Determine the [X, Y] coordinate at the center of the cell enclosing the given text.  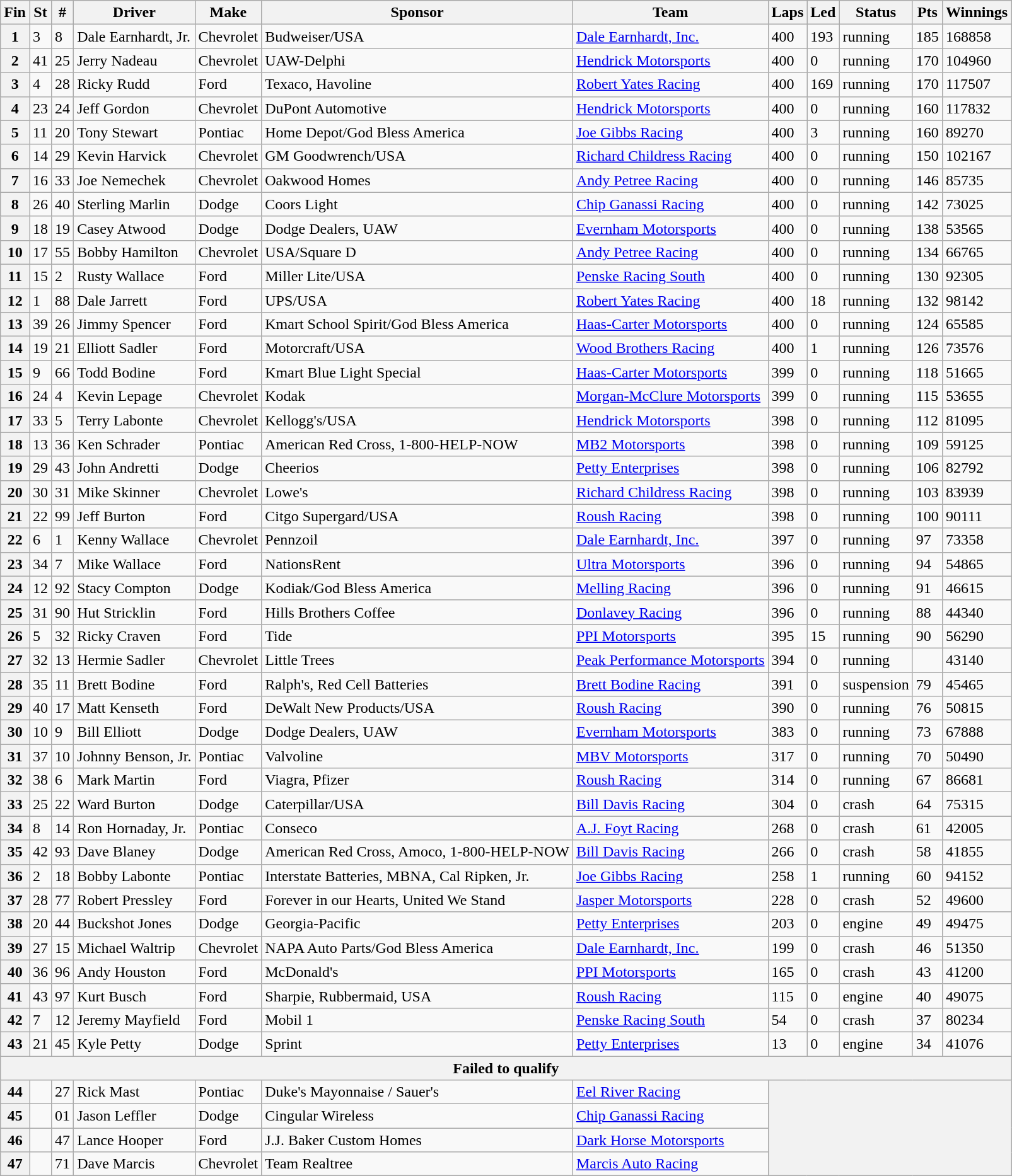
Laps [788, 13]
228 [788, 900]
82792 [976, 468]
42005 [976, 828]
Make [228, 13]
Hills Brothers Coffee [417, 612]
Kevin Lepage [134, 396]
Bill Elliott [134, 732]
383 [788, 732]
Brett Bodine [134, 684]
Kmart School Spirit/God Bless America [417, 325]
89270 [976, 132]
Georgia-Pacific [417, 924]
Little Trees [417, 660]
Jeff Gordon [134, 108]
Ricky Craven [134, 636]
102167 [976, 156]
103 [927, 492]
Robert Pressley [134, 900]
Bobby Labonte [134, 876]
45465 [976, 684]
51665 [976, 372]
Cheerios [417, 468]
Tide [417, 636]
53565 [976, 228]
41076 [976, 1044]
94152 [976, 876]
51350 [976, 948]
70 [927, 756]
UPS/USA [417, 301]
118 [927, 372]
Mark Martin [134, 780]
Coors Light [417, 204]
Team Realtree [417, 1164]
98142 [976, 301]
John Andretti [134, 468]
Ultra Motorsports [670, 564]
390 [788, 708]
Citgo Supergard/USA [417, 516]
Texaco, Havoline [417, 84]
134 [927, 252]
73025 [976, 204]
Interstate Batteries, MBNA, Cal Ripken, Jr. [417, 876]
66 [63, 372]
83939 [976, 492]
50815 [976, 708]
Lance Hooper [134, 1140]
Andy Houston [134, 972]
Winnings [976, 13]
Team [670, 13]
142 [927, 204]
266 [788, 852]
Driver [134, 13]
138 [927, 228]
41855 [976, 852]
50490 [976, 756]
DeWalt New Products/USA [417, 708]
Jerry Nadeau [134, 61]
Duke's Mayonnaise / Sauer's [417, 1092]
56290 [976, 636]
49600 [976, 900]
199 [788, 948]
Failed to qualify [506, 1068]
80234 [976, 1020]
94 [927, 564]
168858 [976, 37]
165 [788, 972]
73358 [976, 540]
67 [927, 780]
Status [876, 13]
Bobby Hamilton [134, 252]
Ricky Rudd [134, 84]
Fin [15, 13]
391 [788, 684]
Matt Kenseth [134, 708]
61 [927, 828]
117832 [976, 108]
85735 [976, 180]
112 [927, 420]
Jason Leffler [134, 1116]
USA/Square D [417, 252]
73 [927, 732]
Caterpillar/USA [417, 804]
MBV Motorsports [670, 756]
Sterling Marlin [134, 204]
Tony Stewart [134, 132]
Motorcraft/USA [417, 349]
Ward Burton [134, 804]
Kellogg's/USA [417, 420]
Kyle Petty [134, 1044]
126 [927, 349]
Hermie Sadler [134, 660]
Kevin Harvick [134, 156]
203 [788, 924]
76 [927, 708]
Ralph's, Red Cell Batteries [417, 684]
117507 [976, 84]
Wood Brothers Racing [670, 349]
Jasper Motorsports [670, 900]
71 [63, 1164]
54865 [976, 564]
Johnny Benson, Jr. [134, 756]
268 [788, 828]
Jeremy Mayfield [134, 1020]
91 [927, 588]
96 [63, 972]
395 [788, 636]
Mike Skinner [134, 492]
Mike Wallace [134, 564]
Kodak [417, 396]
304 [788, 804]
Ron Hornaday, Jr. [134, 828]
49 [927, 924]
43140 [976, 660]
132 [927, 301]
Eel River Racing [670, 1092]
124 [927, 325]
MB2 Motorsports [670, 444]
53655 [976, 396]
NAPA Auto Parts/God Bless America [417, 948]
Rusty Wallace [134, 276]
52 [927, 900]
American Red Cross, Amoco, 1-800-HELP-NOW [417, 852]
Dark Horse Motorsports [670, 1140]
Kurt Busch [134, 996]
Dale Earnhardt, Jr. [134, 37]
Dale Jarrett [134, 301]
73576 [976, 349]
90111 [976, 516]
104960 [976, 61]
Pts [927, 13]
DuPont Automotive [417, 108]
54 [788, 1020]
75315 [976, 804]
65585 [976, 325]
Ken Schrader [134, 444]
Morgan-McClure Motorsports [670, 396]
100 [927, 516]
258 [788, 876]
# [63, 13]
49475 [976, 924]
79 [927, 684]
Conseco [417, 828]
Lowe's [417, 492]
Terry Labonte [134, 420]
55 [63, 252]
Forever in our Hearts, United We Stand [417, 900]
Todd Bodine [134, 372]
Budweiser/USA [417, 37]
Oakwood Homes [417, 180]
58 [927, 852]
Hut Stricklin [134, 612]
46615 [976, 588]
suspension [876, 684]
41200 [976, 972]
Brett Bodine Racing [670, 684]
150 [927, 156]
317 [788, 756]
Rick Mast [134, 1092]
Stacy Compton [134, 588]
314 [788, 780]
49075 [976, 996]
Dave Marcis [134, 1164]
NationsRent [417, 564]
Sprint [417, 1044]
Melling Racing [670, 588]
93 [63, 852]
Buckshot Jones [134, 924]
Led [823, 13]
Marcis Auto Racing [670, 1164]
McDonald's [417, 972]
UAW-Delphi [417, 61]
92305 [976, 276]
Elliott Sadler [134, 349]
Kodiak/God Bless America [417, 588]
99 [63, 516]
77 [63, 900]
66765 [976, 252]
American Red Cross, 1-800-HELP-NOW [417, 444]
Viagra, Pfizer [417, 780]
Home Depot/God Bless America [417, 132]
01 [63, 1116]
130 [927, 276]
185 [927, 37]
Cingular Wireless [417, 1116]
67888 [976, 732]
Kmart Blue Light Special [417, 372]
59125 [976, 444]
Kenny Wallace [134, 540]
394 [788, 660]
Michael Waltrip [134, 948]
397 [788, 540]
64 [927, 804]
Dave Blaney [134, 852]
Mobil 1 [417, 1020]
J.J. Baker Custom Homes [417, 1140]
193 [823, 37]
Sharpie, Rubbermaid, USA [417, 996]
92 [63, 588]
Joe Nemechek [134, 180]
GM Goodwrench/USA [417, 156]
Pennzoil [417, 540]
106 [927, 468]
Peak Performance Motorsports [670, 660]
Sponsor [417, 13]
A.J. Foyt Racing [670, 828]
146 [927, 180]
60 [927, 876]
86681 [976, 780]
Casey Atwood [134, 228]
Jimmy Spencer [134, 325]
Jeff Burton [134, 516]
Donlavey Racing [670, 612]
169 [823, 84]
Valvoline [417, 756]
44340 [976, 612]
St [40, 13]
109 [927, 444]
81095 [976, 420]
Miller Lite/USA [417, 276]
